Locate the cell with the specified text and output its [X, Y] center coordinate. 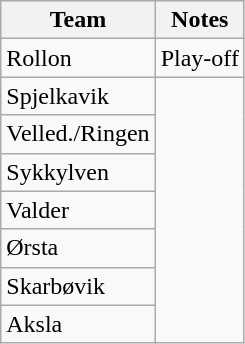
Notes [200, 20]
Rollon [78, 58]
Spjelkavik [78, 96]
Velled./Ringen [78, 134]
Aksla [78, 324]
Ørsta [78, 248]
Play-off [200, 58]
Team [78, 20]
Skarbøvik [78, 286]
Sykkylven [78, 172]
Valder [78, 210]
